Return [X, Y] of the center of cell containing provided text 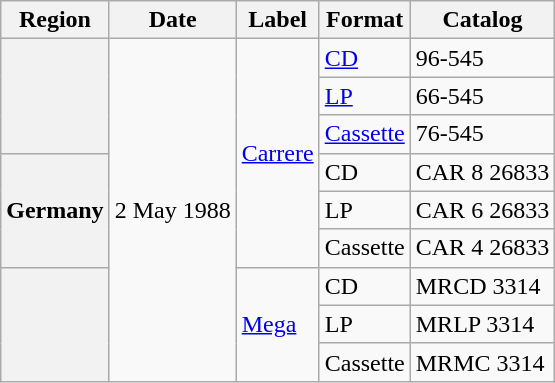
MRCD 3314 [482, 286]
MRMC 3314 [482, 362]
Mega [278, 324]
Carrere [278, 153]
96-545 [482, 58]
CAR 6 26833 [482, 210]
CAR 8 26833 [482, 172]
Date [172, 20]
Catalog [482, 20]
CAR 4 26833 [482, 248]
MRLP 3314 [482, 324]
Region [55, 20]
Format [364, 20]
76-545 [482, 134]
Label [278, 20]
2 May 1988 [172, 210]
Germany [55, 210]
66-545 [482, 96]
